Locate the cell with the specified text and output its [X, Y] center coordinate. 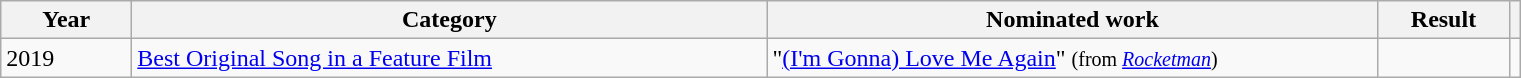
Nominated work [1072, 20]
Result [1444, 20]
"(I'm Gonna) Love Me Again" (from Rocketman) [1072, 58]
2019 [66, 58]
Best Original Song in a Feature Film [450, 58]
Year [66, 20]
Category [450, 20]
